Determine the (X, Y) coordinate at the center of the cell enclosing the given text.  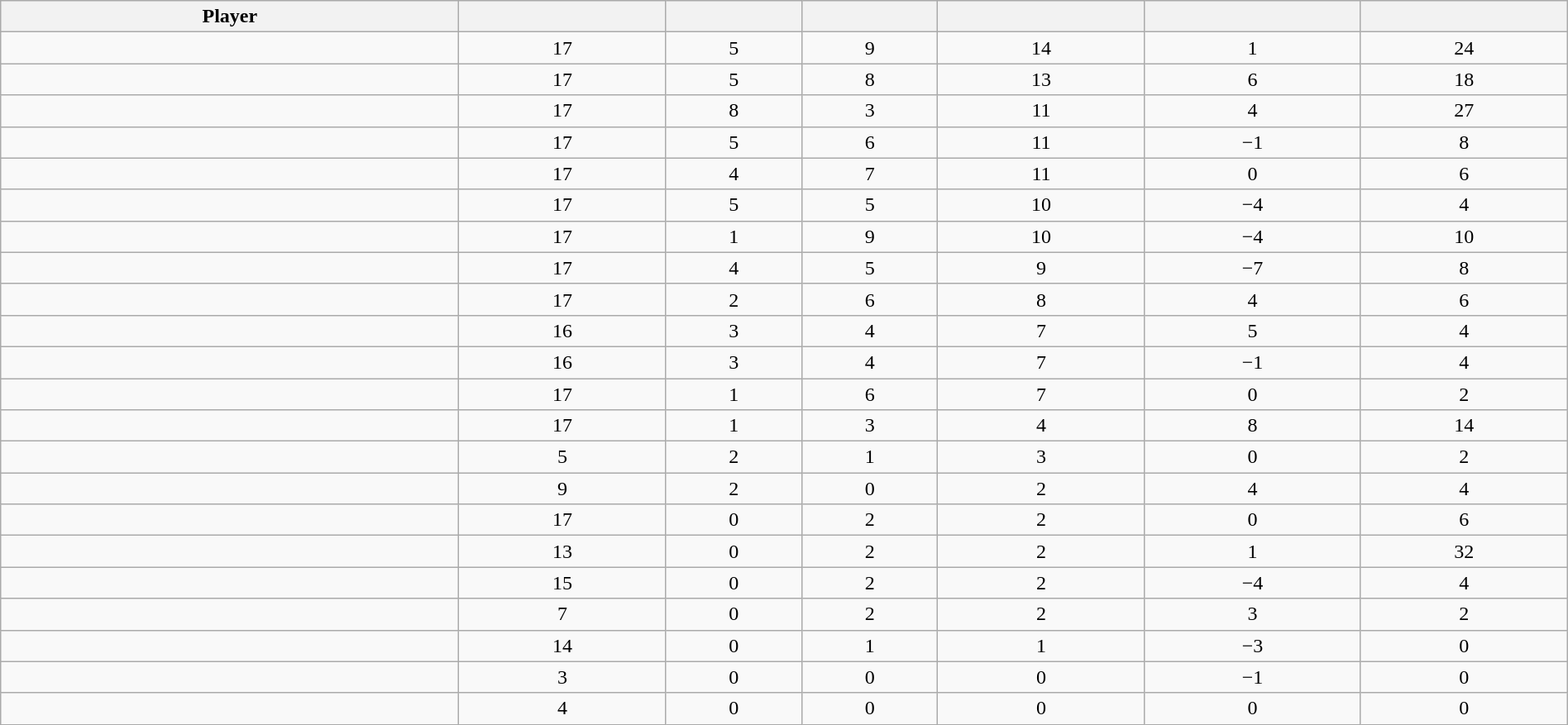
−3 (1252, 646)
15 (562, 583)
Player (230, 17)
18 (1464, 79)
−7 (1252, 268)
32 (1464, 551)
27 (1464, 111)
24 (1464, 48)
